Locate the cell with the specified text and output its (x, y) center coordinate. 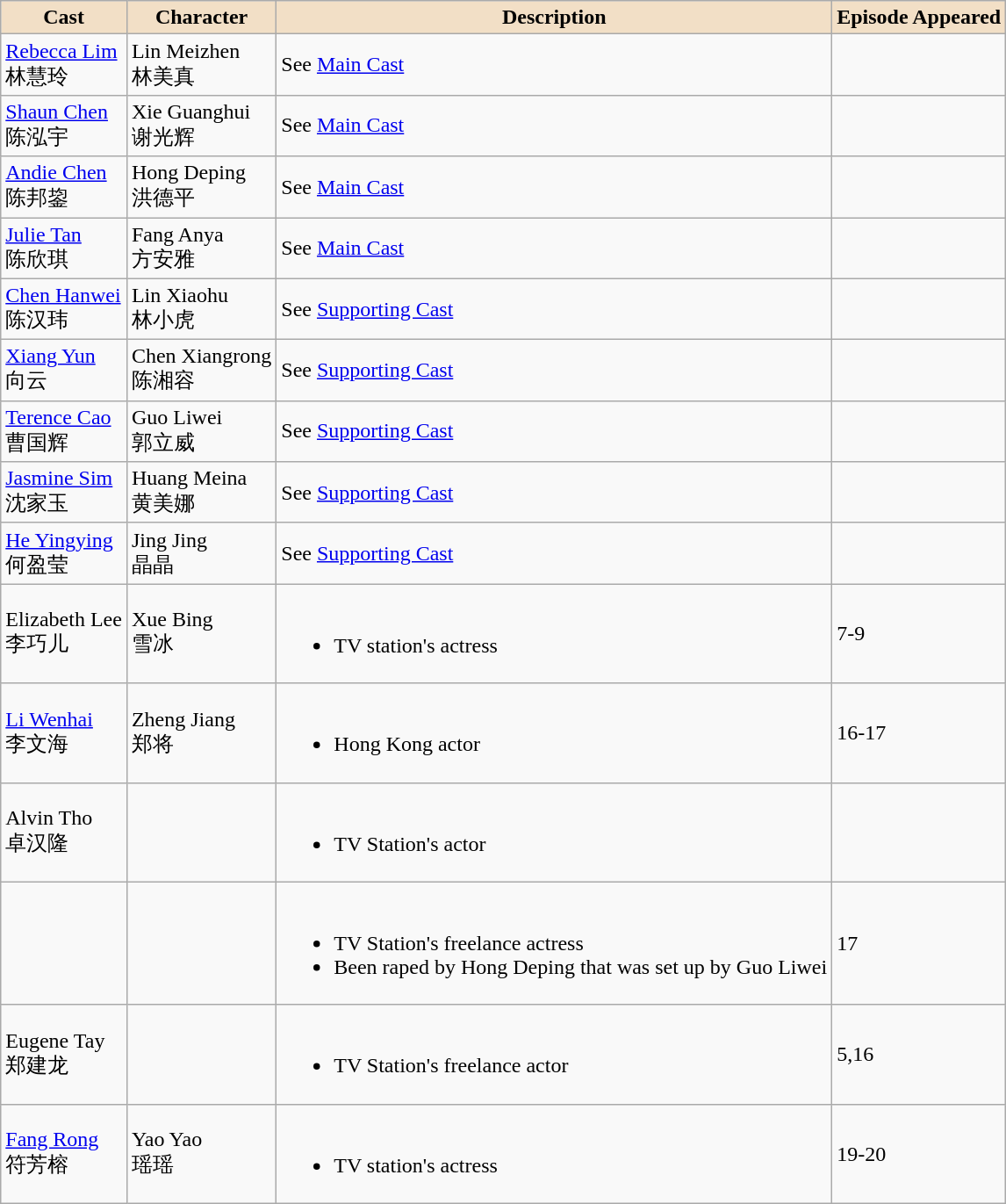
Alvin Tho 卓汉隆 (64, 833)
He Yingying 何盈莹 (64, 553)
Cast (64, 18)
Terence Cao 曹国辉 (64, 431)
Shaun Chen 陈泓宇 (64, 126)
Lin Meizhen 林美真 (201, 65)
Episode Appeared (919, 18)
Huang Meina 黄美娜 (201, 493)
Zheng Jiang 郑将 (201, 732)
Jing Jing 晶晶 (201, 553)
16-17 (919, 732)
17 (919, 943)
Lin Xiaohu 林小虎 (201, 309)
Li Wenhai 李文海 (64, 732)
Elizabeth Lee 李巧儿 (64, 634)
Andie Chen 陈邦鋆 (64, 187)
TV Station's freelance actressBeen raped by Hong Deping that was set up by Guo Liwei (555, 943)
Guo Liwei 郭立威 (201, 431)
Jasmine Sim 沈家玉 (64, 493)
7-9 (919, 634)
19-20 (919, 1154)
Fang Anya 方安雅 (201, 249)
TV Station's actor (555, 833)
Character (201, 18)
5,16 (919, 1054)
Hong Kong actor (555, 732)
Xue Bing 雪冰 (201, 634)
Eugene Tay 郑建龙 (64, 1054)
Chen Xiangrong 陈湘容 (201, 371)
Hong Deping 洪德平 (201, 187)
Yao Yao 瑶瑶 (201, 1154)
Fang Rong 符芳榕 (64, 1154)
Rebecca Lim 林慧玲 (64, 65)
Julie Tan 陈欣琪 (64, 249)
Xiang Yun 向云 (64, 371)
Xie Guanghui 谢光辉 (201, 126)
Chen Hanwei 陈汉玮 (64, 309)
Description (555, 18)
TV Station's freelance actor (555, 1054)
